Identify which cell holds the provided text, then report its (X, Y) central coordinate. 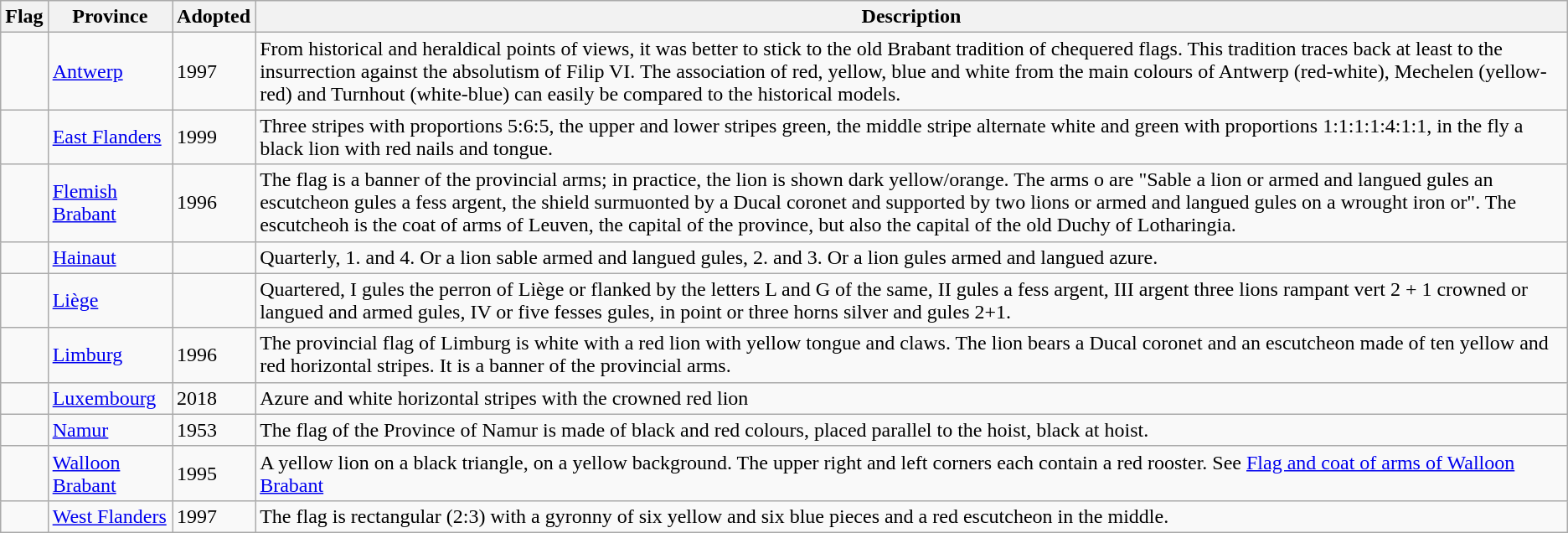
Walloon Brabant (110, 473)
The flag is rectangular (2:3) with a gyronny of six yellow and six blue pieces and a red escutcheon in the middle. (911, 516)
Namur (110, 430)
Flag (24, 17)
1999 (214, 137)
The flag of the Province of Namur is made of black and red colours, placed parallel to the hoist, black at hoist. (911, 430)
Flemish Brabant (110, 203)
2018 (214, 398)
Liège (110, 300)
Quarterly, 1. and 4. Or a lion sable armed and langued gules, 2. and 3. Or a lion gules armed and langued azure. (911, 257)
West Flanders (110, 516)
1995 (214, 473)
Luxembourg (110, 398)
Azure and white horizontal stripes with the crowned red lion (911, 398)
Antwerp (110, 71)
1953 (214, 430)
East Flanders (110, 137)
Limburg (110, 355)
Hainaut (110, 257)
Description (911, 17)
Adopted (214, 17)
Province (110, 17)
